Extract the [X, Y] coordinate from the center of the cell holding the provided text.  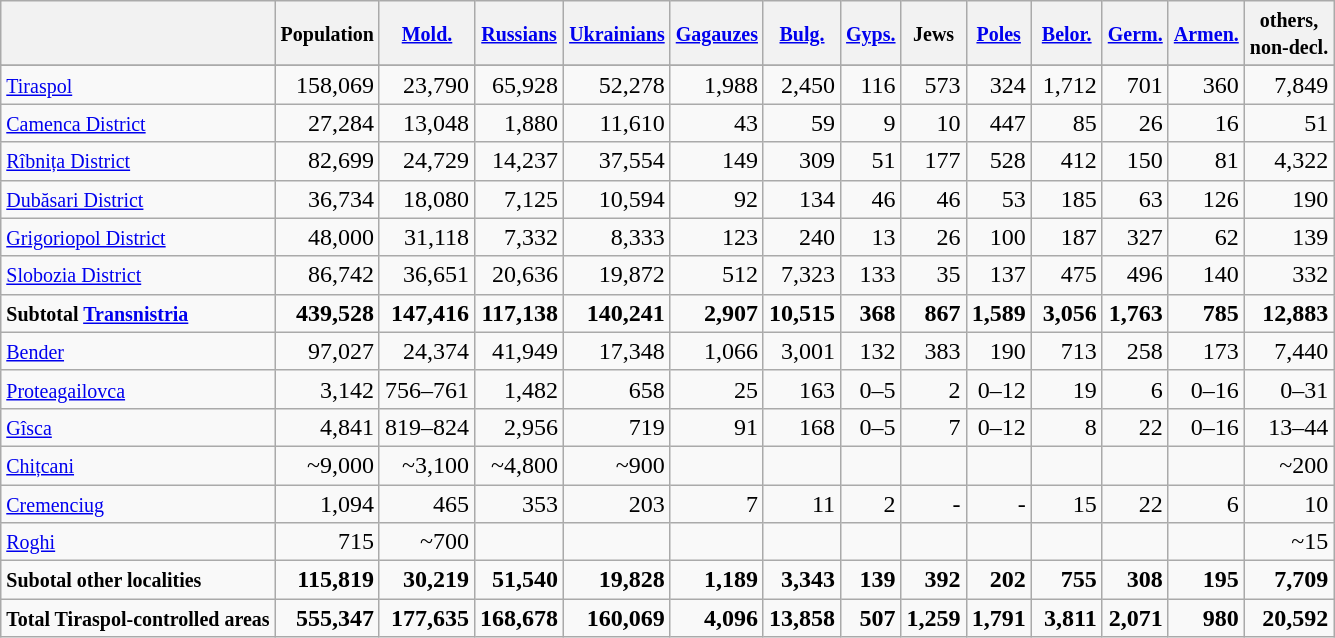
309 [802, 161]
Total Tiraspol-controlled areas [138, 618]
Germ. [1135, 34]
203 [618, 503]
0–31 [1288, 389]
173 [1206, 351]
Slobozia District [138, 275]
2,956 [520, 427]
528 [998, 161]
9 [872, 123]
~700 [426, 542]
163 [802, 389]
3,001 [802, 351]
Subotal other localities [138, 580]
100 [998, 237]
13,858 [802, 618]
31,118 [426, 237]
158,069 [327, 85]
20,592 [1288, 618]
512 [716, 275]
980 [1206, 618]
36,651 [426, 275]
1,589 [998, 313]
97,027 [327, 351]
133 [872, 275]
123 [716, 237]
23,790 [426, 85]
13,048 [426, 123]
168,678 [520, 618]
7,332 [520, 237]
1,791 [998, 618]
4,841 [327, 427]
2,071 [1135, 618]
7,125 [520, 199]
496 [1135, 275]
37,554 [618, 161]
Gyps. [872, 34]
1,066 [716, 351]
52,278 [618, 85]
11 [802, 503]
Russians [520, 34]
~3,100 [426, 465]
Mold. [426, 34]
19 [1066, 389]
202 [998, 580]
819–824 [426, 427]
27,284 [327, 123]
14,237 [520, 161]
701 [1135, 85]
324 [998, 85]
~4,800 [520, 465]
555,347 [327, 618]
755 [1066, 580]
116 [872, 85]
867 [934, 313]
3,811 [1066, 618]
195 [1206, 580]
715 [327, 542]
3,142 [327, 389]
25 [716, 389]
149 [716, 161]
1,189 [716, 580]
475 [1066, 275]
115,819 [327, 580]
Gîsca [138, 427]
48,000 [327, 237]
41,949 [520, 351]
35 [934, 275]
43 [716, 123]
160,069 [618, 618]
others,non-decl. [1288, 34]
Dubăsari District [138, 199]
573 [934, 85]
~15 [1288, 542]
65,928 [520, 85]
30,219 [426, 580]
20,636 [520, 275]
13 [872, 237]
353 [520, 503]
10,515 [802, 313]
2,450 [802, 85]
1,094 [327, 503]
11,610 [618, 123]
17,348 [618, 351]
Ukrainians [618, 34]
7,849 [1288, 85]
85 [1066, 123]
Proteagailovca [138, 389]
658 [618, 389]
Camenca District [138, 123]
91 [716, 427]
4,322 [1288, 161]
86,742 [327, 275]
168 [802, 427]
19,872 [618, 275]
7,440 [1288, 351]
8 [1066, 427]
Poles [998, 34]
134 [802, 199]
19,828 [618, 580]
~200 [1288, 465]
63 [1135, 199]
59 [802, 123]
92 [716, 199]
Roghi [138, 542]
16 [1206, 123]
137 [998, 275]
1,482 [520, 389]
3,343 [802, 580]
392 [934, 580]
Jews [934, 34]
Tiraspol [138, 85]
53 [998, 199]
713 [1066, 351]
7,709 [1288, 580]
140,241 [618, 313]
2,907 [716, 313]
3,056 [1066, 313]
1,712 [1066, 85]
412 [1066, 161]
126 [1206, 199]
719 [618, 427]
82,699 [327, 161]
51,540 [520, 580]
240 [802, 237]
Armen. [1206, 34]
7,323 [802, 275]
~9,000 [327, 465]
465 [426, 503]
185 [1066, 199]
4,096 [716, 618]
Bender [138, 351]
439,528 [327, 313]
258 [1135, 351]
308 [1135, 580]
Grigoriopol District [138, 237]
117,138 [520, 313]
1,259 [934, 618]
1,988 [716, 85]
8,333 [618, 237]
Cremenciug [138, 503]
1,880 [520, 123]
1,763 [1135, 313]
Rîbnița District [138, 161]
332 [1288, 275]
36,734 [327, 199]
15 [1066, 503]
62 [1206, 237]
12,883 [1288, 313]
177 [934, 161]
507 [872, 618]
Subtotal Transnistria [138, 313]
Bulg. [802, 34]
327 [1135, 237]
13–44 [1288, 427]
10,594 [618, 199]
Population [327, 34]
187 [1066, 237]
18,080 [426, 199]
147,416 [426, 313]
24,374 [426, 351]
785 [1206, 313]
Chițcani [138, 465]
177,635 [426, 618]
368 [872, 313]
~900 [618, 465]
Gagauzes [716, 34]
132 [872, 351]
447 [998, 123]
150 [1135, 161]
756–761 [426, 389]
81 [1206, 161]
360 [1206, 85]
140 [1206, 275]
Belor. [1066, 34]
24,729 [426, 161]
383 [934, 351]
